Find where the given text appears and provide that cell's center as (x, y) coordinate. 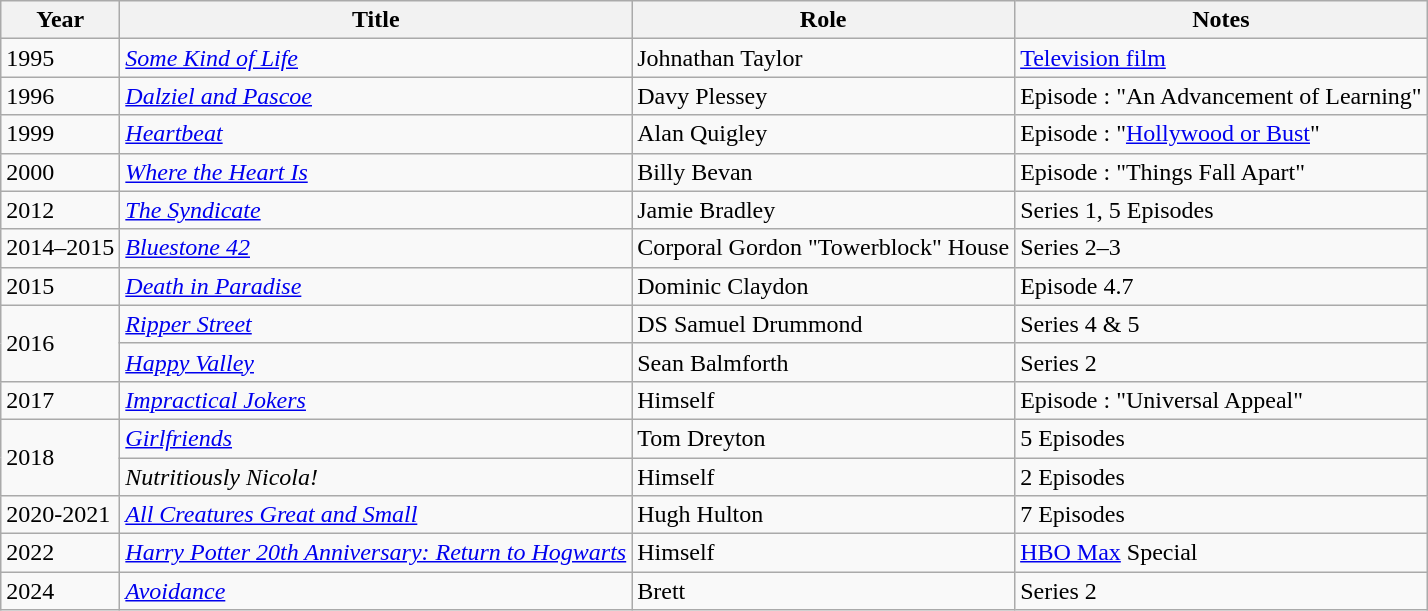
HBO Max Special (1222, 553)
2017 (60, 400)
Episode 4.7 (1222, 286)
Year (60, 20)
Girlfriends (376, 438)
1995 (60, 58)
Episode : "Things Fall Apart" (1222, 172)
Billy Bevan (824, 172)
Where the Heart Is (376, 172)
Avoidance (376, 591)
Series 4 & 5 (1222, 324)
Dominic Claydon (824, 286)
5 Episodes (1222, 438)
Title (376, 20)
Series 1, 5 Episodes (1222, 210)
Impractical Jokers (376, 400)
2018 (60, 457)
Alan Quigley (824, 134)
Notes (1222, 20)
2022 (60, 553)
2015 (60, 286)
Johnathan Taylor (824, 58)
Death in Paradise (376, 286)
All Creatures Great and Small (376, 515)
Jamie Bradley (824, 210)
Davy Plessey (824, 96)
Tom Dreyton (824, 438)
DS Samuel Drummond (824, 324)
Episode : "Universal Appeal" (1222, 400)
1996 (60, 96)
Sean Balmforth (824, 362)
Ripper Street (376, 324)
2016 (60, 343)
Episode : "Hollywood or Bust" (1222, 134)
Hugh Hulton (824, 515)
Harry Potter 20th Anniversary: Return to Hogwarts (376, 553)
2 Episodes (1222, 477)
2014–2015 (60, 248)
Bluestone 42 (376, 248)
Television film (1222, 58)
Corporal Gordon "Towerblock" House (824, 248)
Heartbeat (376, 134)
2020-2021 (60, 515)
Happy Valley (376, 362)
Some Kind of Life (376, 58)
The Syndicate (376, 210)
Episode : "An Advancement of Learning" (1222, 96)
Series 2–3 (1222, 248)
Dalziel and Pascoe (376, 96)
Role (824, 20)
2000 (60, 172)
Brett (824, 591)
1999 (60, 134)
2012 (60, 210)
Nutritiously Nicola! (376, 477)
2024 (60, 591)
7 Episodes (1222, 515)
